Return [x, y] of the center of cell containing provided text 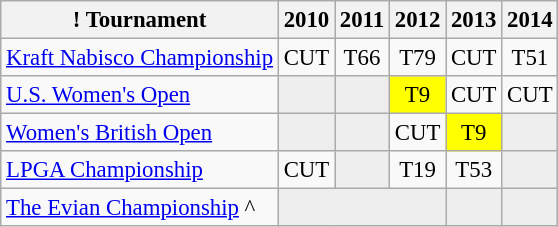
2011 [362, 20]
LPGA Championship [140, 170]
2012 [417, 20]
T53 [474, 170]
Women's British Open [140, 133]
T66 [362, 58]
Kraft Nabisco Championship [140, 58]
The Evian Championship ^ [140, 208]
U.S. Women's Open [140, 95]
2014 [530, 20]
T79 [417, 58]
T19 [417, 170]
2013 [474, 20]
! Tournament [140, 20]
T51 [530, 58]
2010 [306, 20]
